Determine the (X, Y) coordinate at the center of the cell enclosing the given text.  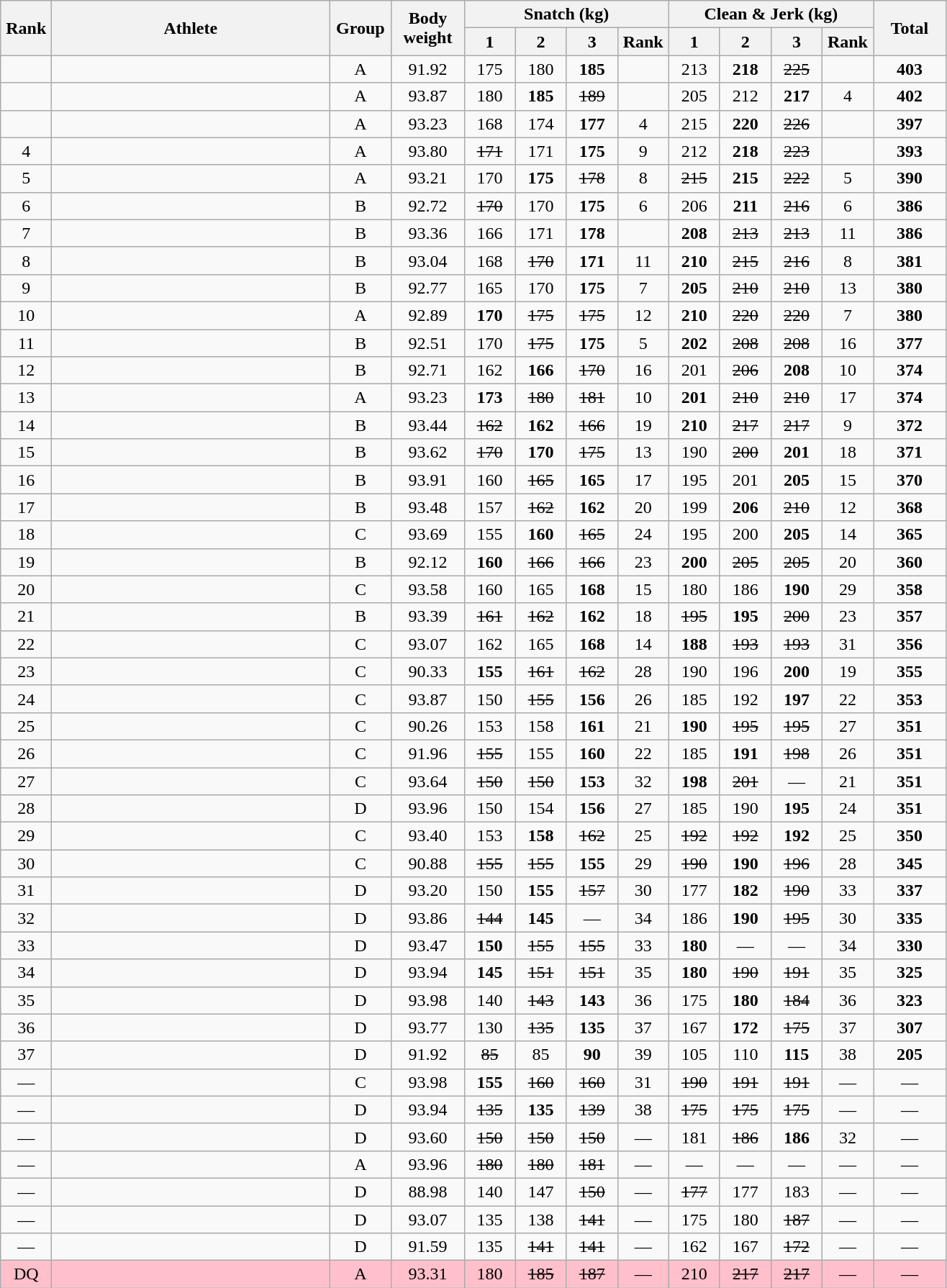
92.77 (427, 288)
92.71 (427, 371)
188 (694, 644)
Athlete (191, 28)
335 (910, 918)
356 (910, 644)
90.26 (427, 726)
226 (796, 124)
139 (592, 1110)
381 (910, 260)
92.51 (427, 343)
189 (592, 96)
90 (592, 1055)
93.69 (427, 535)
390 (910, 178)
353 (910, 699)
358 (910, 589)
92.72 (427, 206)
223 (796, 151)
144 (489, 918)
93.91 (427, 480)
DQ (26, 1274)
202 (694, 343)
93.44 (427, 425)
350 (910, 836)
Body weight (427, 28)
93.77 (427, 1028)
183 (796, 1192)
93.62 (427, 453)
115 (796, 1055)
174 (541, 124)
182 (746, 891)
147 (541, 1192)
184 (796, 1000)
397 (910, 124)
93.04 (427, 260)
90.88 (427, 863)
393 (910, 151)
Snatch (kg) (566, 14)
Total (910, 28)
325 (910, 973)
93.60 (427, 1137)
91.96 (427, 753)
197 (796, 699)
93.64 (427, 781)
110 (746, 1055)
357 (910, 617)
365 (910, 535)
211 (746, 206)
377 (910, 343)
337 (910, 891)
130 (489, 1028)
330 (910, 945)
402 (910, 96)
222 (796, 178)
345 (910, 863)
93.39 (427, 617)
93.20 (427, 891)
93.80 (427, 151)
173 (489, 398)
Group (361, 28)
Clean & Jerk (kg) (771, 14)
93.36 (427, 233)
93.58 (427, 589)
355 (910, 671)
93.21 (427, 178)
323 (910, 1000)
90.33 (427, 671)
370 (910, 480)
360 (910, 562)
225 (796, 69)
403 (910, 69)
371 (910, 453)
93.31 (427, 1274)
92.89 (427, 315)
88.98 (427, 1192)
138 (541, 1220)
372 (910, 425)
39 (643, 1055)
93.86 (427, 918)
154 (541, 809)
307 (910, 1028)
199 (694, 507)
105 (694, 1055)
92.12 (427, 562)
368 (910, 507)
93.47 (427, 945)
93.48 (427, 507)
91.59 (427, 1247)
93.40 (427, 836)
